Determine the [x, y] coordinate at the center of the cell enclosing the given text.  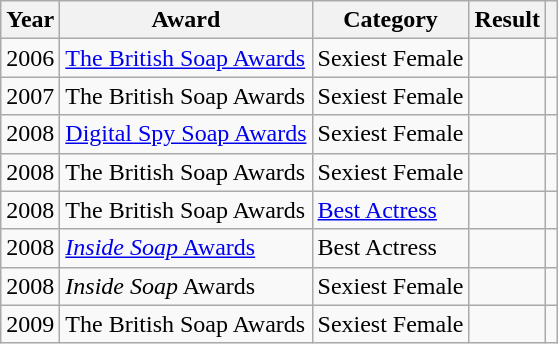
Digital Spy Soap Awards [186, 134]
Award [186, 20]
Result [507, 20]
2006 [30, 58]
2009 [30, 324]
2007 [30, 96]
Category [390, 20]
Year [30, 20]
